Return the [X, Y] coordinate for the center point of the cell that contains the specified text.  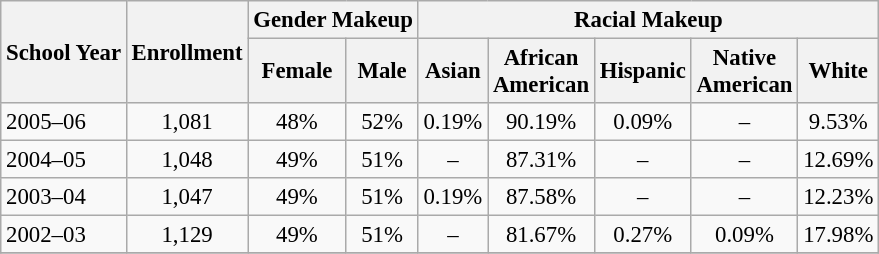
Female [297, 72]
12.69% [838, 160]
2005–06 [64, 122]
Enrollment [187, 52]
2004–05 [64, 160]
1,048 [187, 160]
Gender Makeup [333, 20]
African American [542, 72]
0.27% [642, 235]
Racial Makeup [648, 20]
Hispanic [642, 72]
School Year [64, 52]
Male [382, 72]
1,047 [187, 197]
90.19% [542, 122]
1,081 [187, 122]
9.53% [838, 122]
Asian [452, 72]
1,129 [187, 235]
48% [297, 122]
81.67% [542, 235]
17.98% [838, 235]
12.23% [838, 197]
87.31% [542, 160]
2003–04 [64, 197]
Native American [744, 72]
52% [382, 122]
2002–03 [64, 235]
87.58% [542, 197]
White [838, 72]
